Find where the given text appears and provide that cell's center as (x, y) coordinate. 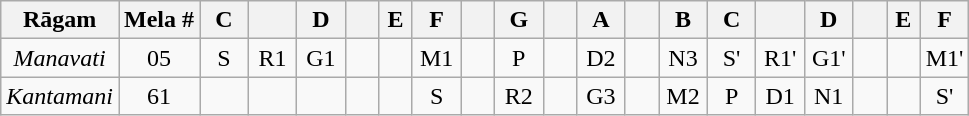
M1' (944, 58)
A (602, 20)
G1' (828, 58)
B (684, 20)
Mela # (158, 20)
D2 (602, 58)
G (518, 20)
M2 (684, 96)
61 (158, 96)
D1 (780, 96)
M1 (436, 58)
Kantamani (60, 96)
05 (158, 58)
R2 (518, 96)
N1 (828, 96)
R1' (780, 58)
G3 (602, 96)
Manavati (60, 58)
N3 (684, 58)
G1 (322, 58)
Rāgam (60, 20)
R1 (272, 58)
